Locate the cell with the specified text and output its [X, Y] center coordinate. 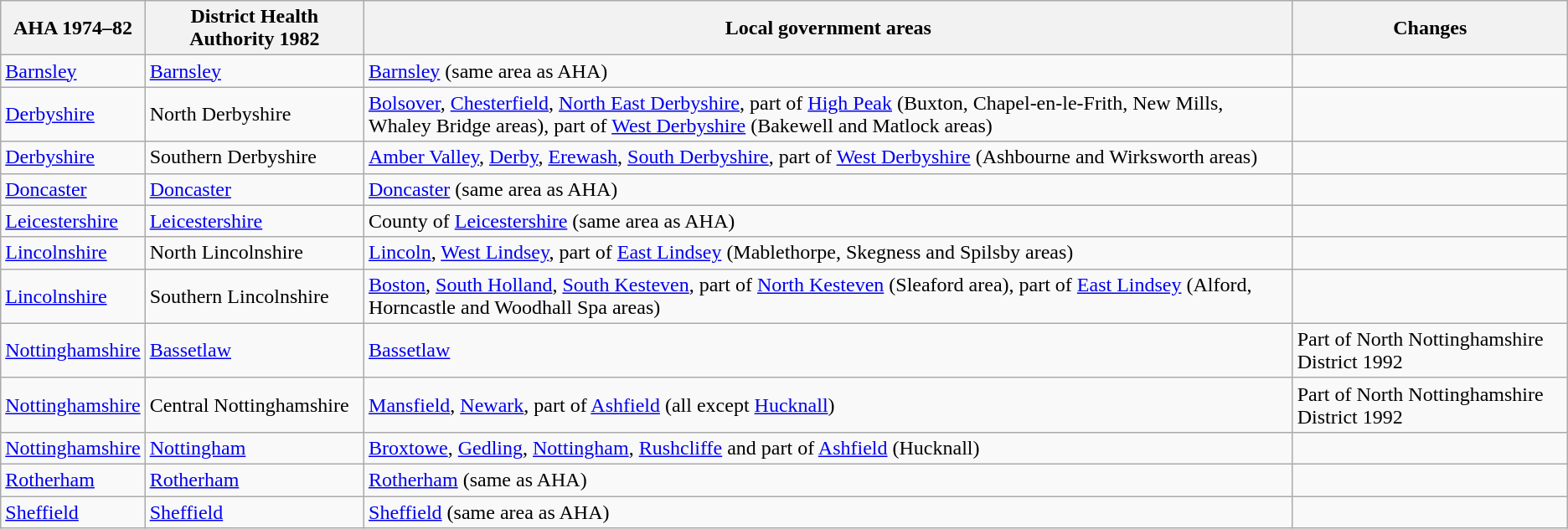
Mansfield, Newark, part of Ashfield (all except Hucknall) [829, 405]
North Derbyshire [255, 114]
Southern Lincolnshire [255, 296]
County of Leicestershire (same area as AHA) [829, 221]
Central Nottinghamshire [255, 405]
Boston, South Holland, South Kesteven, part of North Kesteven (Sleaford area), part of East Lindsey (Alford, Horncastle and Woodhall Spa areas) [829, 296]
North Lincolnshire [255, 253]
District Health Authority 1982 [255, 28]
Lincoln, West Lindsey, part of East Lindsey (Mablethorpe, Skegness and Spilsby areas) [829, 253]
AHA 1974–82 [73, 28]
Barnsley (same area as AHA) [829, 71]
Southern Derbyshire [255, 157]
Local government areas [829, 28]
Changes [1430, 28]
Rotherham (same as AHA) [829, 480]
Amber Valley, Derby, Erewash, South Derbyshire, part of West Derbyshire (Ashbourne and Wirksworth areas) [829, 157]
Nottingham [255, 448]
Doncaster (same area as AHA) [829, 189]
Broxtowe, Gedling, Nottingham, Rushcliffe and part of Ashfield (Hucknall) [829, 448]
Sheffield (same area as AHA) [829, 511]
